Pinpoint the cell where the given text exists, returning its [X, Y] midpoint coordinate. 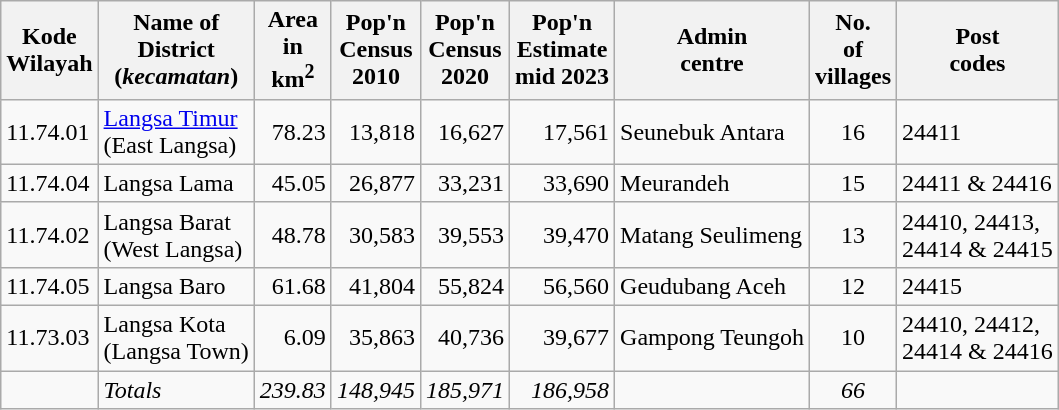
11.74.04 [50, 183]
24415 [978, 286]
Seunebuk Antara [712, 132]
45.05 [292, 183]
Gampong Teungoh [712, 338]
24410, 24412,24414 & 24416 [978, 338]
Admincentre [712, 50]
6.09 [292, 338]
39,677 [562, 338]
186,958 [562, 390]
24411 [978, 132]
Postcodes [978, 50]
39,470 [562, 234]
35,863 [376, 338]
55,824 [464, 286]
10 [852, 338]
30,583 [376, 234]
16 [852, 132]
239.83 [292, 390]
Meurandeh [712, 183]
Kode Wilayah [50, 50]
26,877 [376, 183]
Langsa Barat (West Langsa) [176, 234]
39,553 [464, 234]
11.74.05 [50, 286]
Pop'nCensus2010 [376, 50]
12 [852, 286]
185,971 [464, 390]
24410, 24413,24414 & 24415 [978, 234]
61.68 [292, 286]
33,231 [464, 183]
41,804 [376, 286]
66 [852, 390]
56,560 [562, 286]
15 [852, 183]
48.78 [292, 234]
148,945 [376, 390]
13,818 [376, 132]
Name ofDistrict(kecamatan) [176, 50]
Area in km2 [292, 50]
Langsa Kota (Langsa Town) [176, 338]
13 [852, 234]
Langsa Timur (East Langsa) [176, 132]
Langsa Baro [176, 286]
Geudubang Aceh [712, 286]
11.73.03 [50, 338]
Matang Seulimeng [712, 234]
33,690 [562, 183]
Pop'nCensus2020 [464, 50]
24411 & 24416 [978, 183]
16,627 [464, 132]
40,736 [464, 338]
78.23 [292, 132]
17,561 [562, 132]
Pop'nEstimatemid 2023 [562, 50]
Langsa Lama [176, 183]
Totals [176, 390]
No.ofvillages [852, 50]
11.74.01 [50, 132]
11.74.02 [50, 234]
